For the text-containing cell, return its midpoint in (x, y) coordinate format. 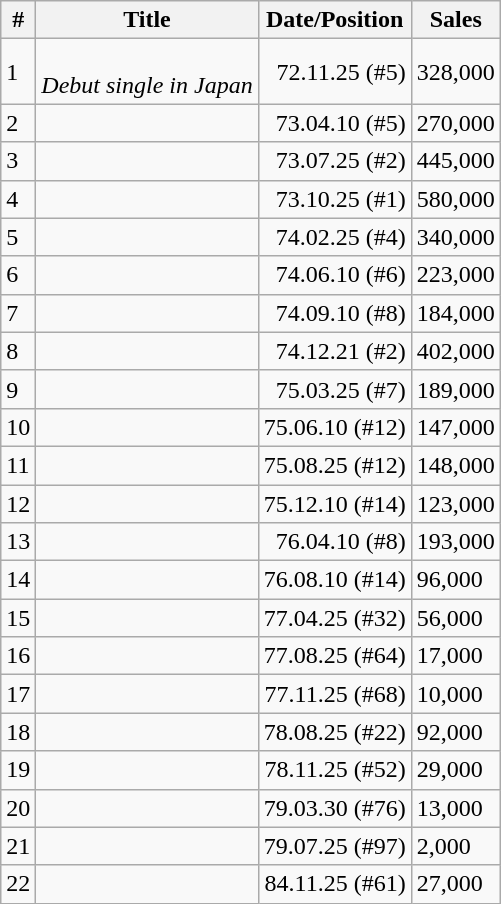
193,000 (456, 542)
76.04.10 (#8) (334, 542)
77.04.25 (#32) (334, 618)
7 (18, 313)
3 (18, 161)
74.06.10 (#6) (334, 275)
19 (18, 770)
21 (18, 846)
18 (18, 732)
73.04.10 (#5) (334, 123)
79.07.25 (#97) (334, 846)
74.12.21 (#2) (334, 351)
75.12.10 (#14) (334, 503)
1 (18, 72)
# (18, 20)
20 (18, 808)
5 (18, 237)
78.11.25 (#52) (334, 770)
10,000 (456, 694)
Debut single in Japan (147, 72)
29,000 (456, 770)
148,000 (456, 465)
15 (18, 618)
12 (18, 503)
16 (18, 656)
4 (18, 199)
6 (18, 275)
92,000 (456, 732)
72.11.25 (#5) (334, 72)
270,000 (456, 123)
9 (18, 389)
84.11.25 (#61) (334, 884)
75.03.25 (#7) (334, 389)
123,000 (456, 503)
17 (18, 694)
223,000 (456, 275)
79.03.30 (#76) (334, 808)
147,000 (456, 427)
184,000 (456, 313)
11 (18, 465)
402,000 (456, 351)
13 (18, 542)
73.07.25 (#2) (334, 161)
74.02.25 (#4) (334, 237)
74.09.10 (#8) (334, 313)
14 (18, 580)
13,000 (456, 808)
77.11.25 (#68) (334, 694)
Date/Position (334, 20)
17,000 (456, 656)
27,000 (456, 884)
Sales (456, 20)
580,000 (456, 199)
78.08.25 (#22) (334, 732)
189,000 (456, 389)
56,000 (456, 618)
96,000 (456, 580)
73.10.25 (#1) (334, 199)
2 (18, 123)
77.08.25 (#64) (334, 656)
8 (18, 351)
328,000 (456, 72)
445,000 (456, 161)
10 (18, 427)
76.08.10 (#14) (334, 580)
2,000 (456, 846)
Title (147, 20)
22 (18, 884)
340,000 (456, 237)
75.08.25 (#12) (334, 465)
75.06.10 (#12) (334, 427)
